From the cell containing the given text, extract its center point as (X, Y) coordinate. 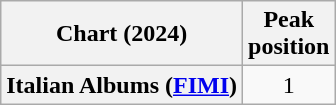
1 (289, 85)
Chart (2024) (122, 34)
Peakposition (289, 34)
Italian Albums (FIMI) (122, 85)
